Pinpoint the cell where the given text exists, returning its [x, y] midpoint coordinate. 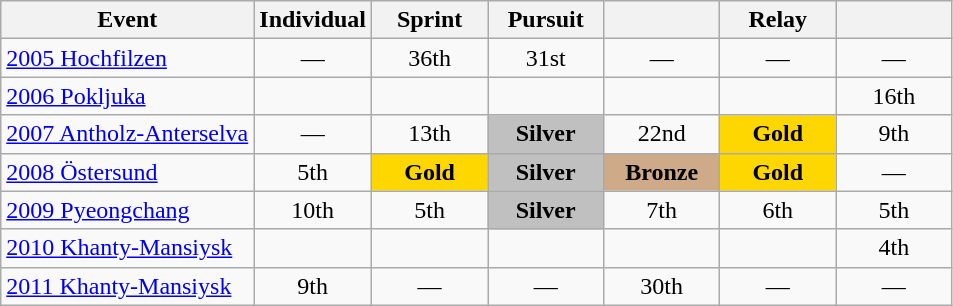
6th [778, 210]
36th [430, 58]
2009 Pyeongchang [128, 210]
2008 Östersund [128, 172]
Individual [313, 20]
Pursuit [546, 20]
2010 Khanty-Mansiysk [128, 248]
30th [662, 286]
16th [894, 96]
2007 Antholz-Anterselva [128, 134]
2006 Pokljuka [128, 96]
Event [128, 20]
10th [313, 210]
4th [894, 248]
13th [430, 134]
7th [662, 210]
Sprint [430, 20]
2011 Khanty-Mansiysk [128, 286]
Relay [778, 20]
22nd [662, 134]
31st [546, 58]
2005 Hochfilzen [128, 58]
Bronze [662, 172]
